Find where the given text appears and provide that cell's center as [x, y] coordinate. 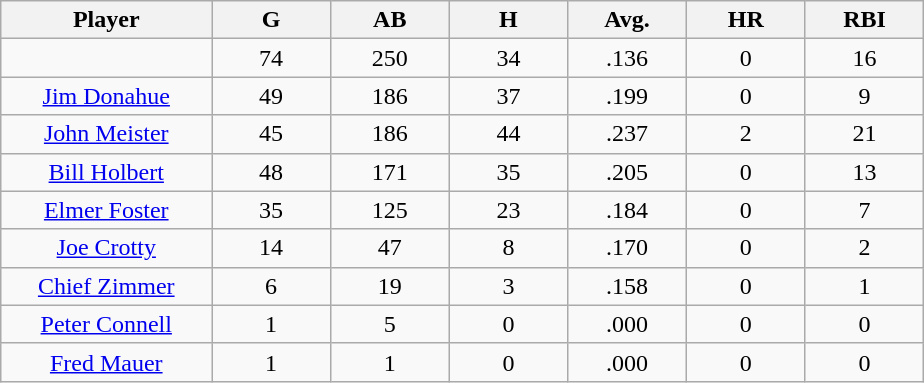
44 [508, 134]
Avg. [628, 20]
37 [508, 96]
9 [864, 96]
Peter Connell [106, 324]
.199 [628, 96]
34 [508, 58]
Jim Donahue [106, 96]
RBI [864, 20]
23 [508, 210]
Fred Mauer [106, 362]
John Meister [106, 134]
7 [864, 210]
16 [864, 58]
HR [746, 20]
Chief Zimmer [106, 286]
Bill Holbert [106, 172]
Joe Crotty [106, 248]
74 [272, 58]
H [508, 20]
.158 [628, 286]
171 [390, 172]
21 [864, 134]
.136 [628, 58]
AB [390, 20]
47 [390, 248]
.205 [628, 172]
48 [272, 172]
Elmer Foster [106, 210]
Player [106, 20]
.184 [628, 210]
G [272, 20]
.237 [628, 134]
49 [272, 96]
125 [390, 210]
14 [272, 248]
6 [272, 286]
19 [390, 286]
45 [272, 134]
250 [390, 58]
.170 [628, 248]
8 [508, 248]
3 [508, 286]
5 [390, 324]
13 [864, 172]
